Capture the cell that displays the provided text and extract its [x, y] central coordinate. 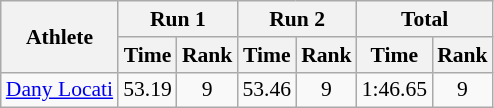
Athlete [60, 36]
Dany Locati [60, 90]
53.46 [266, 90]
Total [425, 19]
Run 2 [296, 19]
53.19 [148, 90]
1:46.65 [394, 90]
Run 1 [178, 19]
